Detect which cell encompasses the target text, then output its [x, y] center coordinate. 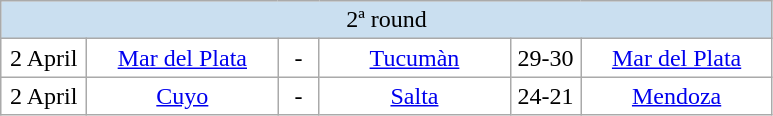
24-21 [546, 96]
2ª round [386, 20]
Tucumàn [414, 58]
Cuyo [182, 96]
Salta [414, 96]
29-30 [546, 58]
Mendoza [676, 96]
